Determine the [x, y] coordinate at the center of the cell enclosing the given text.  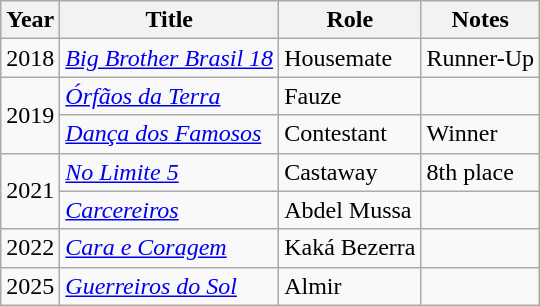
2025 [30, 286]
Title [170, 20]
Órfãos da Terra [170, 96]
8th place [480, 172]
Almir [350, 286]
Castaway [350, 172]
Carcereiros [170, 210]
Runner-Up [480, 58]
Dança dos Famosos [170, 134]
Year [30, 20]
Housemate [350, 58]
Cara e Coragem [170, 248]
Big Brother Brasil 18 [170, 58]
Role [350, 20]
Fauze [350, 96]
2021 [30, 191]
No Limite 5 [170, 172]
Winner [480, 134]
Guerreiros do Sol [170, 286]
2022 [30, 248]
Notes [480, 20]
2019 [30, 115]
2018 [30, 58]
Contestant [350, 134]
Abdel Mussa [350, 210]
Kaká Bezerra [350, 248]
